From the cell containing the given text, extract its center point as (x, y) coordinate. 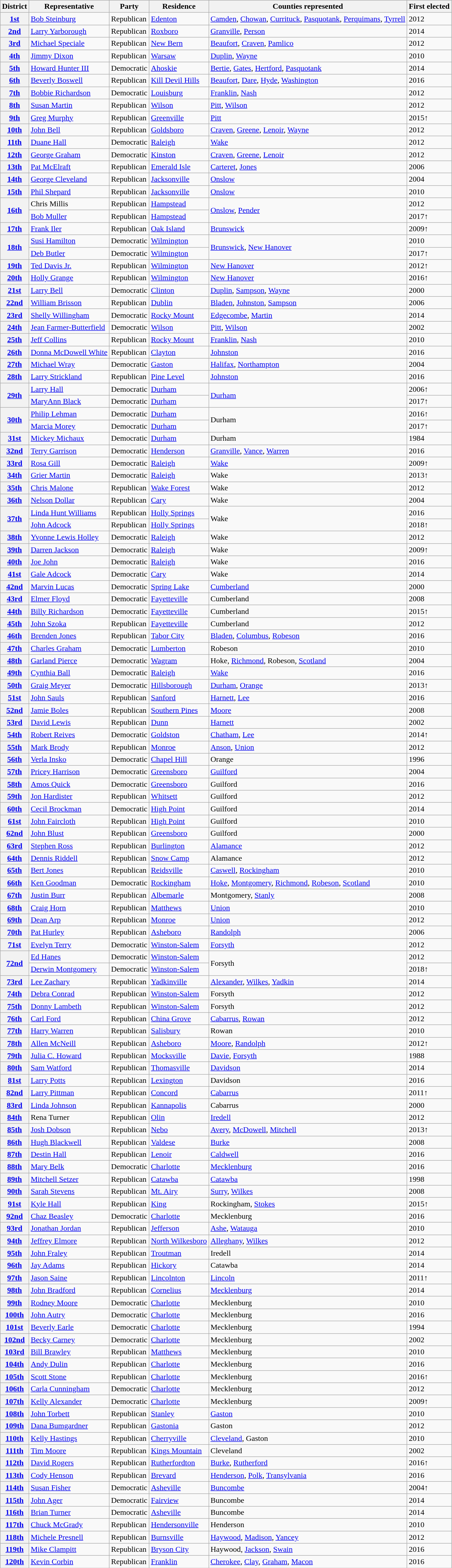
41st (15, 574)
John Bell (69, 130)
Brevard (179, 1475)
42nd (15, 587)
48th (15, 661)
Jeffrey Elmore (69, 1241)
76th (15, 1019)
Brunswick, New Hanover (308, 247)
Reidsville (179, 870)
Thomasville (179, 1068)
Wagram (179, 661)
Lenoir (179, 1155)
Salisbury (179, 1031)
Robeson (308, 648)
92nd (15, 1216)
Allen McNeill (69, 1043)
22nd (15, 303)
47th (15, 648)
Jay Adams (69, 1265)
Verla Insko (69, 760)
Cleveland (308, 1451)
1988 (429, 1056)
Caldwell (308, 1155)
Clayton (179, 352)
Joe John (69, 562)
Fairview (179, 1500)
Randolph (308, 932)
38th (15, 537)
Alleghany, Wilkes (308, 1241)
Spring Lake (179, 587)
37th (15, 519)
Yadkinville (179, 982)
Bill Brawley (69, 1352)
Cleveland, Gaston (308, 1438)
China Grove (179, 1019)
Carla Cunningham (69, 1389)
Moore (308, 710)
3rd (15, 43)
62nd (15, 833)
Charles Graham (69, 648)
46th (15, 636)
Rutherfordton (179, 1463)
34th (15, 475)
Caswell, Rockingham (308, 870)
5th (15, 68)
Cecil Brockman (69, 809)
Chris Millis (69, 204)
64th (15, 858)
Nebo (179, 1130)
Pat Hurley (69, 932)
Sarah Stevens (69, 1191)
2006↑ (429, 389)
Jefferson (179, 1228)
21st (15, 290)
Derwin Montgomery (69, 969)
David Lewis (69, 722)
John Ager (69, 1500)
Beaufort, Craven, Pamlico (308, 43)
Concord (179, 1093)
Chris Malone (69, 488)
Larry Hall (69, 389)
32nd (15, 451)
67th (15, 895)
Greg Murphy (69, 117)
Dennis Riddell (69, 858)
101st (15, 1327)
84th (15, 1117)
107th (15, 1401)
Cabarrus, Rowan (308, 1019)
Valdese (179, 1142)
Terry Garrison (69, 451)
George Graham (69, 155)
Dunn (179, 722)
John Szoka (69, 624)
Mark Brody (69, 747)
Bladen, Columbus, Robeson (308, 636)
Duplin, Sampson, Wayne (308, 290)
David Rogers (69, 1463)
105th (15, 1377)
Holly Grange (69, 278)
36th (15, 500)
Lexington (179, 1080)
13th (15, 167)
86th (15, 1142)
Stanley (179, 1414)
44th (15, 611)
20th (15, 278)
Edgecombe, Martin (308, 315)
John Fraley (69, 1253)
Mickey Michaux (69, 438)
91st (15, 1204)
Jamie Boles (69, 710)
Davie, Forsyth (308, 1056)
98th (15, 1290)
Burlington (179, 846)
Bob Steinburg (69, 19)
Representative (69, 6)
Julia C. Howard (69, 1056)
112th (15, 1463)
1996 (429, 760)
Henderson, Polk, Transylvania (308, 1475)
Goldsboro (179, 130)
Michele Presnell (69, 1537)
Jon Hardister (69, 796)
Justin Burr (69, 895)
Kannapolis (179, 1105)
Susan Fisher (69, 1488)
Gale Adcock (69, 574)
Graig Meyer (69, 685)
1994 (429, 1327)
Snow Camp (179, 858)
Hugh Blackwell (69, 1142)
Garland Pierce (69, 661)
63rd (15, 846)
16th (15, 210)
Darren Jackson (69, 550)
Wake Forest (179, 488)
100th (15, 1315)
66th (15, 883)
Bobbie Richardson (69, 93)
Clinton (179, 290)
Larry Strickland (69, 377)
75th (15, 1006)
79th (15, 1056)
65th (15, 870)
Haywood, Jackson, Swain (308, 1550)
Phil Shepard (69, 192)
108th (15, 1414)
119th (15, 1550)
Michael Speciale (69, 43)
Greenville (179, 117)
Jonathan Jordan (69, 1228)
Franklin (179, 1562)
Sam Watford (69, 1068)
Party (129, 6)
118th (15, 1537)
Mitchell Setzer (69, 1179)
Marcia Morey (69, 426)
43rd (15, 599)
Duplin, Wayne (308, 56)
Burke, Rutherford (308, 1463)
Kyle Hall (69, 1204)
61st (15, 821)
95th (15, 1253)
56th (15, 760)
Kings Mountain (179, 1451)
Craig Horn (69, 907)
117th (15, 1525)
Cherryville (179, 1438)
Grier Martin (69, 475)
Dean Arp (69, 920)
Lumberton (179, 648)
114th (15, 1488)
102nd (15, 1340)
Moore, Randolph (308, 1043)
Lee Zachary (69, 982)
81st (15, 1080)
Emerald Isle (179, 167)
69th (15, 920)
77th (15, 1031)
Haywood, Madison, Yancey (308, 1537)
80th (15, 1068)
Troutman (179, 1253)
8th (15, 105)
90th (15, 1191)
Ted Davis Jr. (69, 266)
Bryson City (179, 1550)
Whitsett (179, 796)
94th (15, 1241)
57th (15, 772)
Montgomery, Stanly (308, 895)
58th (15, 784)
96th (15, 1265)
Brian Turner (69, 1512)
9th (15, 117)
Mocksville (179, 1056)
John Autry (69, 1315)
6th (15, 80)
Philip Lehman (69, 414)
Rockingham, Stokes (308, 1204)
Deb Butler (69, 253)
Larry Pittman (69, 1093)
11th (15, 142)
Camden, Chowan, Currituck, Pasquotank, Perquimans, Tyrrell (308, 19)
29th (15, 395)
82nd (15, 1093)
4th (15, 56)
Warsaw (179, 56)
Craven, Greene, Lenoir, Wayne (308, 130)
Dana Bumgardner (69, 1426)
31st (15, 438)
73rd (15, 982)
Mary Belk (69, 1167)
Durham, Orange (308, 685)
Linda Johnson (69, 1105)
Destin Hall (69, 1155)
87th (15, 1155)
59th (15, 796)
Goldston (179, 735)
Lincoln (308, 1278)
Jason Saine (69, 1278)
Oak Island (179, 229)
Michael Wray (69, 365)
35th (15, 488)
Jimmy Dixon (69, 56)
Granville, Vance, Warren (308, 451)
Beverly Earle (69, 1327)
60th (15, 809)
Ahoskie (179, 68)
19th (15, 266)
Harry Warren (69, 1031)
John Bradford (69, 1290)
John Torbett (69, 1414)
Robert Reives (69, 735)
Residence (179, 6)
Howard Hunter III (69, 68)
110th (15, 1438)
Rockingham (179, 883)
MaryAnn Black (69, 401)
William Brisson (69, 303)
Granville, Person (308, 31)
14th (15, 179)
18th (15, 247)
Surry, Wilkes (308, 1191)
Kinston (179, 155)
Andy Dulin (69, 1364)
Bertie, Gates, Hertford, Pasquotank (308, 68)
74th (15, 994)
55th (15, 747)
Josh Dobson (69, 1130)
Kelly Alexander (69, 1401)
103rd (15, 1352)
Ken Goodman (69, 883)
54th (15, 735)
Ed Hanes (69, 957)
39th (15, 550)
28th (15, 377)
24th (15, 327)
Roxboro (179, 31)
Southern Pines (179, 710)
Chatham, Lee (308, 735)
Chaz Beasley (69, 1216)
Harnett, Lee (308, 698)
Rowan (308, 1031)
Tim Moore (69, 1451)
Burnsville (179, 1537)
Halifax, Northampton (308, 365)
John Adcock (69, 525)
106th (15, 1389)
Sanford (179, 698)
7th (15, 93)
116th (15, 1512)
Cornelius (179, 1290)
Edenton (179, 19)
50th (15, 685)
10th (15, 130)
Donna McDowell White (69, 352)
First elected (429, 6)
Shelly Willingham (69, 315)
Counties represented (308, 6)
26th (15, 352)
Mt. Airy (179, 1191)
Susan Martin (69, 105)
Rena Turner (69, 1117)
40th (15, 562)
Hoke, Richmond, Robeson, Scotland (308, 661)
Jeff Collins (69, 340)
71st (15, 945)
Duane Hall (69, 142)
Cody Henson (69, 1475)
Bladen, Johnston, Sampson (308, 303)
115th (15, 1500)
27th (15, 365)
Onslow, Pender (308, 210)
Marvin Lucas (69, 587)
53rd (15, 722)
111th (15, 1451)
Evelyn Terry (69, 945)
Orange (308, 760)
John Blust (69, 833)
Hoke, Montgomery, Richmond, Robeson, Scotland (308, 883)
33rd (15, 463)
83rd (15, 1105)
Gastonia (179, 1426)
Scott Stone (69, 1377)
Pat McElraft (69, 167)
1st (15, 19)
Pine Level (179, 377)
Tabor City (179, 636)
113th (15, 1475)
72nd (15, 963)
John Sauls (69, 698)
68th (15, 907)
Debra Conrad (69, 994)
Billy Richardson (69, 611)
Jean Farmer-Butterfield (69, 327)
Brenden Jones (69, 636)
Beverly Boswell (69, 80)
Kevin Corbin (69, 1562)
Dublin (179, 303)
99th (15, 1302)
Larry Yarborough (69, 31)
45th (15, 624)
Larry Potts (69, 1080)
Frank Iler (69, 229)
Rosa Gill (69, 463)
Kill Devil Hills (179, 80)
Elmer Floyd (69, 599)
Hickory (179, 1265)
Avery, McDowell, Mitchell (308, 1130)
Carl Ford (69, 1019)
Craven, Greene, Lenoir (308, 155)
104th (15, 1364)
Larry Bell (69, 290)
Louisburg (179, 93)
Chuck McGrady (69, 1525)
1998 (429, 1179)
Pricey Harrison (69, 772)
2004↑ (429, 1488)
Anson, Union (308, 747)
15th (15, 192)
Beaufort, Dare, Hyde, Washington (308, 80)
Lincolnton (179, 1278)
85th (15, 1130)
Mike Clampitt (69, 1550)
2014↑ (429, 735)
Cherokee, Clay, Graham, Macon (308, 1562)
Yvonne Lewis Holley (69, 537)
Brunswick (308, 229)
Amos Quick (69, 784)
District (15, 6)
Olin (179, 1117)
King (179, 1204)
Burke (308, 1142)
John Faircloth (69, 821)
78th (15, 1043)
George Cleveland (69, 179)
Stephen Ross (69, 846)
1984 (429, 438)
Nelson Dollar (69, 500)
Kelly Hastings (69, 1438)
Cynthia Ball (69, 673)
17th (15, 229)
Alexander, Wilkes, Yadkin (308, 982)
23rd (15, 315)
Bert Jones (69, 870)
97th (15, 1278)
Rodney Moore (69, 1302)
2nd (15, 31)
93rd (15, 1228)
New Bern (179, 43)
52nd (15, 710)
70th (15, 932)
89th (15, 1179)
Harnett (308, 722)
12th (15, 155)
Hendersonville (179, 1525)
Pitt (308, 117)
30th (15, 420)
49th (15, 673)
Donny Lambeth (69, 1006)
120th (15, 1562)
25th (15, 340)
North Wilkesboro (179, 1241)
Chapel Hill (179, 760)
109th (15, 1426)
Albemarle (179, 895)
51st (15, 698)
Becky Carney (69, 1340)
Linda Hunt Williams (69, 512)
Bob Muller (69, 216)
Susi Hamilton (69, 241)
Carteret, Jones (308, 167)
88th (15, 1167)
Hillsborough (179, 685)
Ashe, Watauga (308, 1228)
